Extract the [x, y] coordinate from the center of the cell holding the provided text.  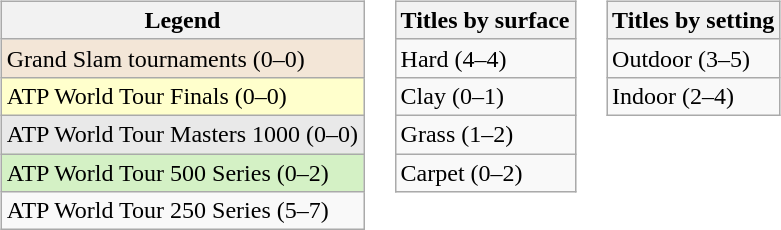
Legend [182, 20]
Clay (0–1) [485, 96]
Hard (4–4) [485, 58]
ATP World Tour Finals (0–0) [182, 96]
Grand Slam tournaments (0–0) [182, 58]
ATP World Tour 500 Series (0–2) [182, 173]
Carpet (0–2) [485, 173]
ATP World Tour 250 Series (5–7) [182, 211]
Titles by surface [485, 20]
Outdoor (3–5) [694, 58]
Grass (1–2) [485, 134]
Titles by setting [694, 20]
Indoor (2–4) [694, 96]
ATP World Tour Masters 1000 (0–0) [182, 134]
